Locate the cell with the specified text and output its (X, Y) center coordinate. 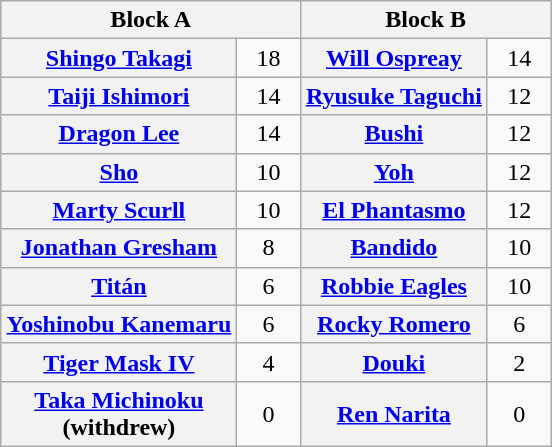
Block A (150, 20)
18 (269, 58)
Yoh (394, 172)
El Phantasmo (394, 210)
Taka Michinoku(withdrew) (119, 414)
Bushi (394, 134)
Yoshinobu Kanemaru (119, 324)
Bandido (394, 248)
Jonathan Gresham (119, 248)
2 (519, 362)
Marty Scurll (119, 210)
Douki (394, 362)
Taiji Ishimori (119, 96)
Will Ospreay (394, 58)
Rocky Romero (394, 324)
Tiger Mask IV (119, 362)
Ren Narita (394, 414)
Block B (426, 20)
Ryusuke Taguchi (394, 96)
Sho (119, 172)
Robbie Eagles (394, 286)
Titán (119, 286)
4 (269, 362)
Dragon Lee (119, 134)
8 (269, 248)
Shingo Takagi (119, 58)
